Provide the [X, Y] coordinate of the cell's center where the given text is located.  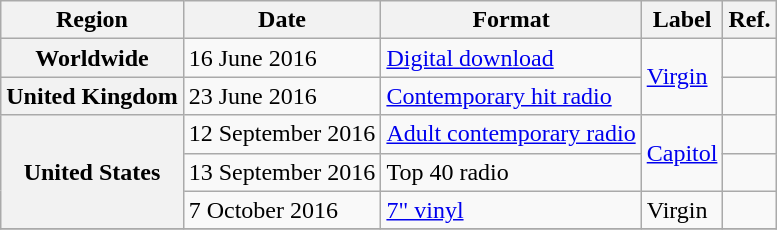
13 September 2016 [282, 172]
Top 40 radio [511, 172]
12 September 2016 [282, 134]
Format [511, 20]
Label [682, 20]
Region [92, 20]
Adult contemporary radio [511, 134]
7 October 2016 [282, 210]
Contemporary hit radio [511, 96]
United States [92, 172]
23 June 2016 [282, 96]
Date [282, 20]
Digital download [511, 58]
Ref. [750, 20]
Worldwide [92, 58]
United Kingdom [92, 96]
Capitol [682, 153]
7" vinyl [511, 210]
16 June 2016 [282, 58]
